Capture the cell that displays the provided text and extract its [x, y] central coordinate. 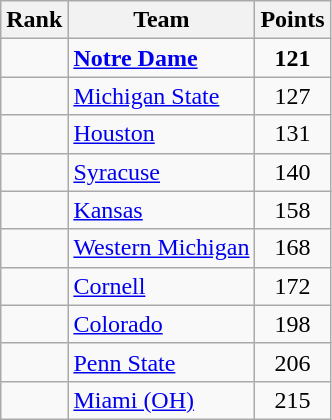
Syracuse [162, 172]
198 [292, 324]
Rank [34, 20]
Michigan State [162, 96]
Notre Dame [162, 58]
Houston [162, 134]
Western Michigan [162, 248]
168 [292, 248]
Penn State [162, 362]
140 [292, 172]
158 [292, 210]
215 [292, 400]
Colorado [162, 324]
121 [292, 58]
206 [292, 362]
Miami (OH) [162, 400]
131 [292, 134]
Team [162, 20]
127 [292, 96]
Kansas [162, 210]
Points [292, 20]
Cornell [162, 286]
172 [292, 286]
